Search for the cell housing the specified text and yield its [x, y] center coordinate. 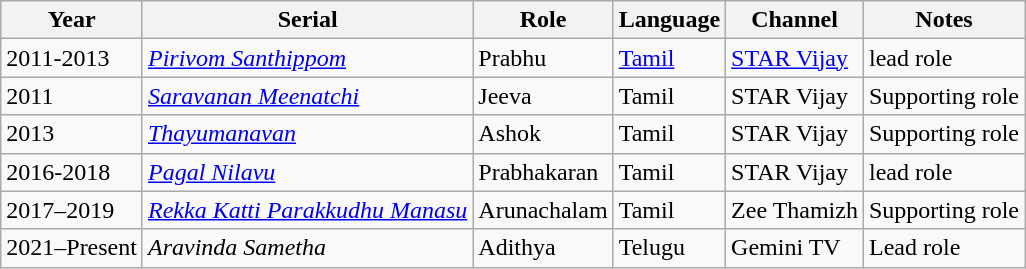
Ashok [543, 134]
Year [72, 20]
Lead role [944, 248]
2013 [72, 134]
Thayumanavan [307, 134]
Channel [795, 20]
Jeeva [543, 96]
Gemini TV [795, 248]
Telugu [669, 248]
2017–2019 [72, 210]
2011-2013 [72, 58]
Prabhu [543, 58]
Saravanan Meenatchi [307, 96]
Role [543, 20]
Pirivom Santhippom [307, 58]
Adithya [543, 248]
Notes [944, 20]
Prabhakaran [543, 172]
Serial [307, 20]
Language [669, 20]
Rekka Katti Parakkudhu Manasu [307, 210]
Zee Thamizh [795, 210]
2016-2018 [72, 172]
Pagal Nilavu [307, 172]
2021–Present [72, 248]
Aravinda Sametha [307, 248]
2011 [72, 96]
Arunachalam [543, 210]
